Return the [X, Y] coordinate for the center point of the cell that contains the specified text.  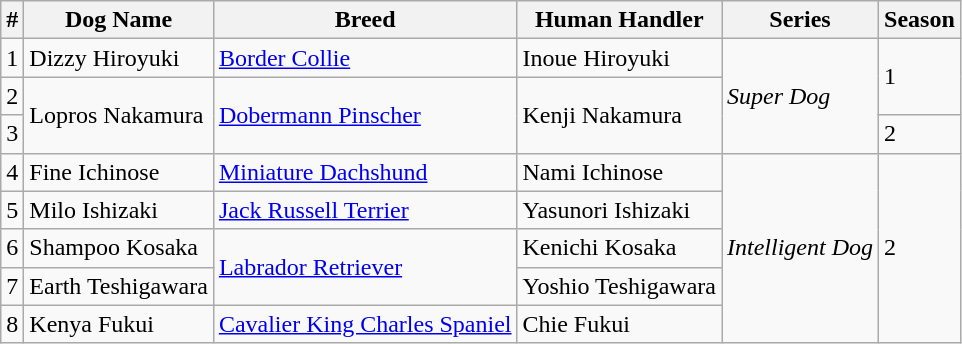
7 [12, 286]
Season [920, 20]
Fine Ichinose [119, 172]
Milo Ishizaki [119, 210]
Chie Fukui [619, 324]
Dizzy Hiroyuki [119, 58]
Kenji Nakamura [619, 115]
3 [12, 134]
Kenya Fukui [119, 324]
Inoue Hiroyuki [619, 58]
Series [800, 20]
Intelligent Dog [800, 248]
Human Handler [619, 20]
Lopros Nakamura [119, 115]
5 [12, 210]
Super Dog [800, 96]
Border Collie [365, 58]
Dobermann Pinscher [365, 115]
# [12, 20]
6 [12, 248]
Yasunori Ishizaki [619, 210]
Miniature Dachshund [365, 172]
4 [12, 172]
Kenichi Kosaka [619, 248]
Dog Name [119, 20]
Breed [365, 20]
Jack Russell Terrier [365, 210]
Yoshio Teshigawara [619, 286]
Earth Teshigawara [119, 286]
8 [12, 324]
Nami Ichinose [619, 172]
Labrador Retriever [365, 267]
Shampoo Kosaka [119, 248]
Cavalier King Charles Spaniel [365, 324]
